Return [x, y] of the center of cell containing provided text 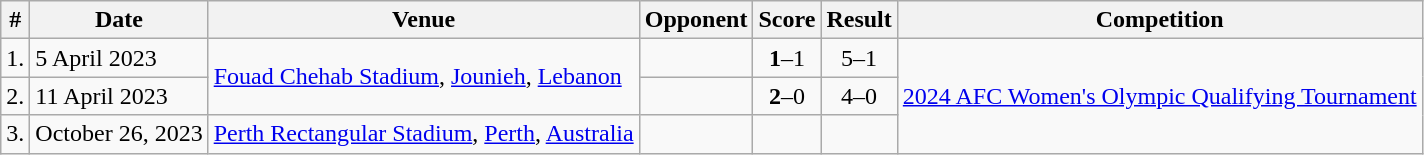
# [16, 20]
1–1 [787, 58]
2–0 [787, 96]
2024 AFC Women's Olympic Qualifying Tournament [1160, 96]
3. [16, 134]
2. [16, 96]
Fouad Chehab Stadium, Jounieh, Lebanon [424, 77]
Date [119, 20]
Perth Rectangular Stadium, Perth, Australia [424, 134]
1. [16, 58]
Result [859, 20]
Competition [1160, 20]
5–1 [859, 58]
Venue [424, 20]
11 April 2023 [119, 96]
Opponent [696, 20]
October 26, 2023 [119, 134]
Score [787, 20]
5 April 2023 [119, 58]
4–0 [859, 96]
